Provide the [X, Y] coordinate of the cell's center where the given text is located.  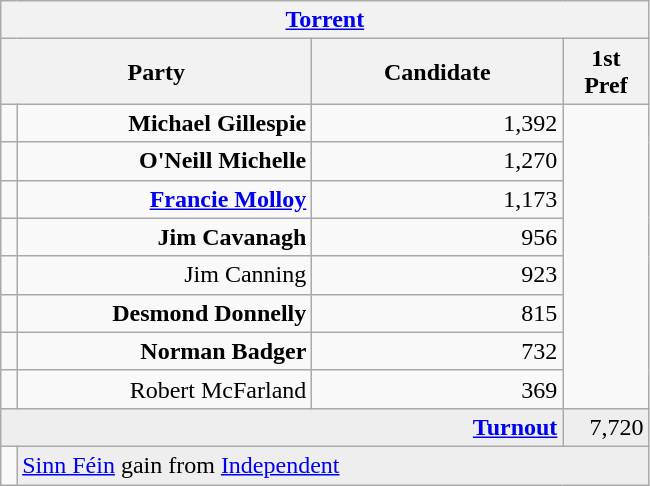
956 [438, 237]
Francie Molloy [164, 199]
815 [438, 313]
Desmond Donnelly [164, 313]
369 [438, 389]
1st Pref [606, 72]
Robert McFarland [164, 389]
1,173 [438, 199]
7,720 [606, 427]
1,270 [438, 161]
Torrent [325, 20]
Norman Badger [164, 351]
Jim Cavanagh [164, 237]
Sinn Féin gain from Independent [333, 465]
Jim Canning [164, 275]
923 [438, 275]
O'Neill Michelle [164, 161]
Candidate [438, 72]
Michael Gillespie [164, 123]
Party [156, 72]
1,392 [438, 123]
732 [438, 351]
Turnout [282, 427]
